Determine the (X, Y) coordinate at the center of the cell enclosing the given text.  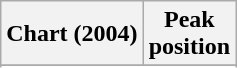
Peakposition (189, 34)
Chart (2004) (72, 34)
